Return (x, y) of the center of cell containing provided text 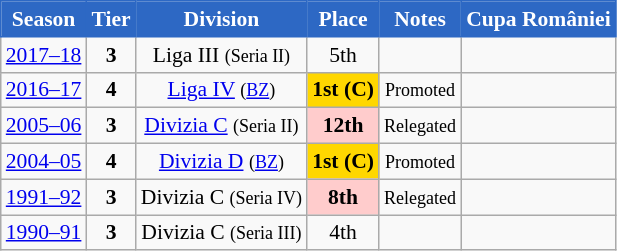
Tier (110, 19)
Notes (420, 19)
4th (343, 233)
1991–92 (44, 197)
Cupa României (538, 19)
Divizia C (Seria III) (222, 233)
5th (343, 55)
Season (44, 19)
Divizia D (BZ) (222, 162)
Liga III (Seria II) (222, 55)
1990–91 (44, 233)
Place (343, 19)
Division (222, 19)
2016–17 (44, 90)
2004–05 (44, 162)
2017–18 (44, 55)
Divizia C (Seria II) (222, 126)
Divizia C (Seria IV) (222, 197)
8th (343, 197)
Liga IV (BZ) (222, 90)
2005–06 (44, 126)
12th (343, 126)
